Extract the [X, Y] coordinate from the center of the cell holding the provided text.  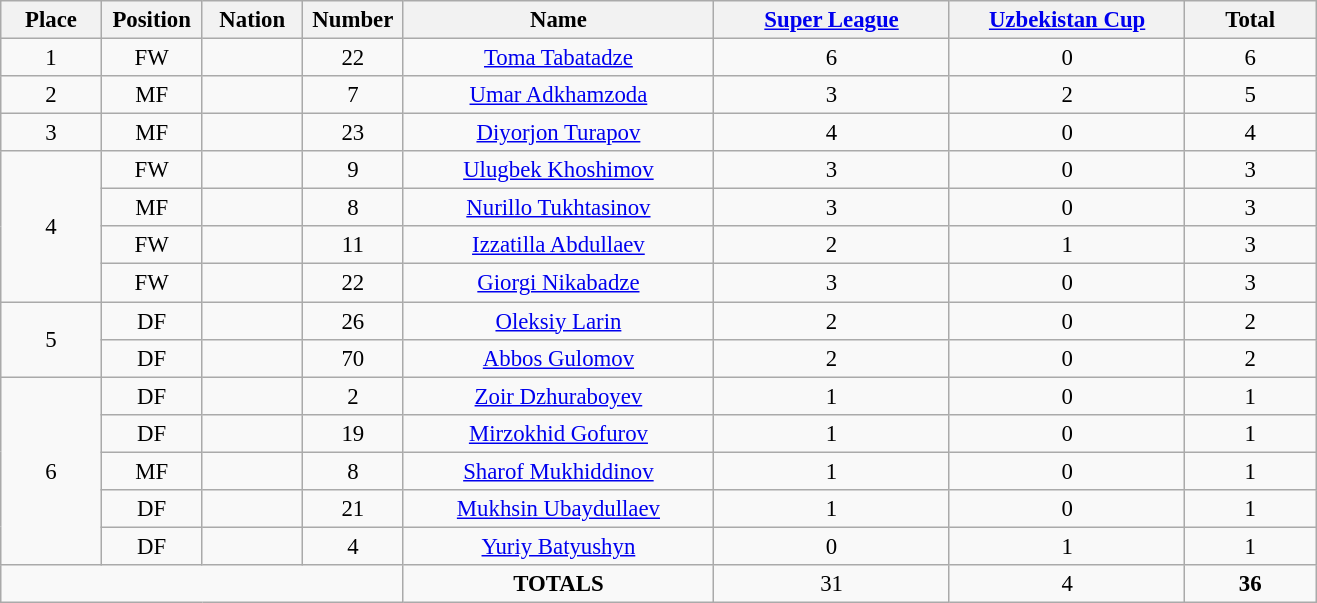
70 [354, 358]
36 [1250, 584]
23 [354, 133]
Umar Adkhamzoda [558, 95]
Nation [252, 20]
26 [354, 321]
19 [354, 433]
Abbos Gulomov [558, 358]
11 [354, 245]
31 [832, 584]
Mukhsin Ubaydullaev [558, 509]
Mirzokhid Gofurov [558, 433]
21 [354, 509]
Total [1250, 20]
Yuriy Batyushyn [558, 546]
TOTALS [558, 584]
Izzatilla Abdullaev [558, 245]
Sharof Mukhiddinov [558, 471]
Diyorjon Turapov [558, 133]
Number [354, 20]
Zoir Dzhuraboyev [558, 396]
Position [152, 20]
Giorgi Nikabadze [558, 283]
7 [354, 95]
Name [558, 20]
Uzbekistan Cup [1067, 20]
9 [354, 170]
Oleksiy Larin [558, 321]
Ulugbek Khoshimov [558, 170]
Place [52, 20]
Nurillo Tukhtasinov [558, 208]
Toma Tabatadze [558, 58]
Super League [832, 20]
